From the cell containing the given text, extract its center point as (X, Y) coordinate. 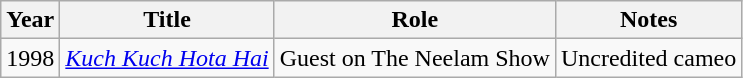
Guest on The Neelam Show (414, 58)
Kuch Kuch Hota Hai (167, 58)
Uncredited cameo (648, 58)
Role (414, 20)
Title (167, 20)
1998 (30, 58)
Year (30, 20)
Notes (648, 20)
